Capture the cell that displays the provided text and extract its (X, Y) central coordinate. 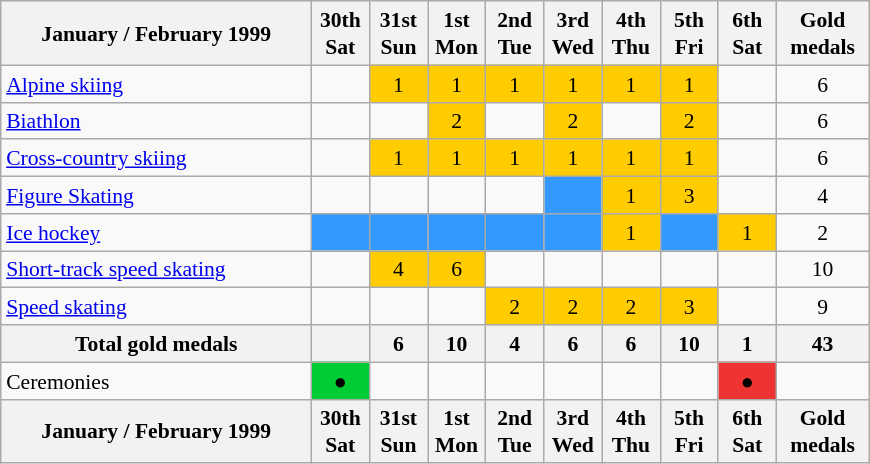
9 (822, 306)
Total gold medals (156, 344)
Cross-country skiing (156, 158)
Short-track speed skating (156, 268)
43 (822, 344)
Speed skating (156, 306)
Figure Skating (156, 194)
Ceremonies (156, 380)
Alpine skiing (156, 84)
Biathlon (156, 120)
Ice hockey (156, 232)
